Search for the cell housing the specified text and yield its (X, Y) center coordinate. 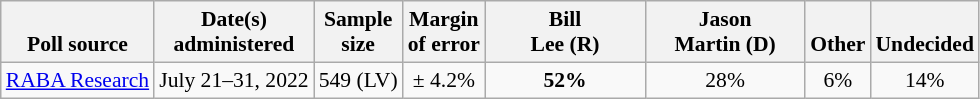
Samplesize (358, 32)
14% (924, 80)
Other (838, 32)
± 4.2% (444, 80)
52% (565, 80)
Poll source (78, 32)
Marginof error (444, 32)
July 21–31, 2022 (234, 80)
28% (725, 80)
JasonMartin (D) (725, 32)
BillLee (R) (565, 32)
Undecided (924, 32)
549 (LV) (358, 80)
6% (838, 80)
Date(s)administered (234, 32)
RABA Research (78, 80)
